Detect which cell encompasses the target text, then output its [X, Y] center coordinate. 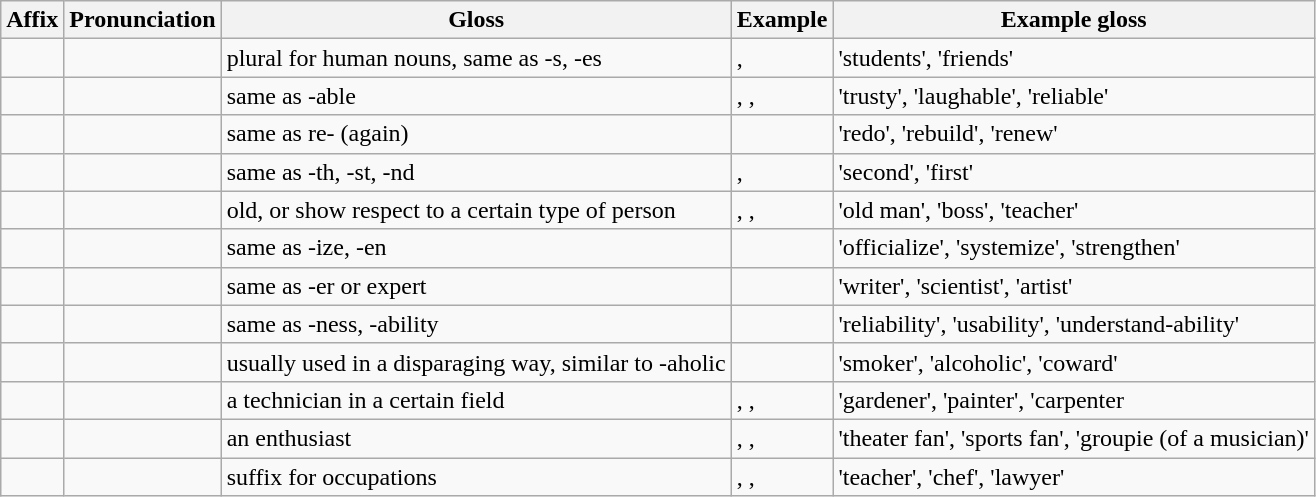
same as re- (again) [476, 134]
'second', 'first' [1074, 172]
'teacher', 'chef', 'lawyer' [1074, 477]
same as -er or expert [476, 286]
plural for human nouns, same as -s, -es [476, 58]
an enthusiast [476, 438]
'redo', 'rebuild', 'renew' [1074, 134]
'theater fan', 'sports fan', 'groupie (of a musician)' [1074, 438]
same as -ize, -en [476, 248]
'gardener', 'painter', 'carpenter [1074, 400]
usually used in a disparaging way, similar to -aholic [476, 362]
'smoker', 'alcoholic', 'coward' [1074, 362]
same as -th, -st, -nd [476, 172]
same as -ness, -ability [476, 324]
a technician in a certain field [476, 400]
Example gloss [1074, 20]
suffix for occupations [476, 477]
'writer', 'scientist', 'artist' [1074, 286]
'students', 'friends' [1074, 58]
Affix [32, 20]
'reliability', 'usability', 'understand-ability' [1074, 324]
'old man', 'boss', 'teacher' [1074, 210]
Gloss [476, 20]
Pronunciation [142, 20]
'trusty', 'laughable', 'reliable' [1074, 96]
Example [782, 20]
'officialize', 'systemize', 'strengthen' [1074, 248]
same as -able [476, 96]
old, or show respect to a certain type of person [476, 210]
